Extract the [X, Y] coordinate from the center of the cell holding the provided text.  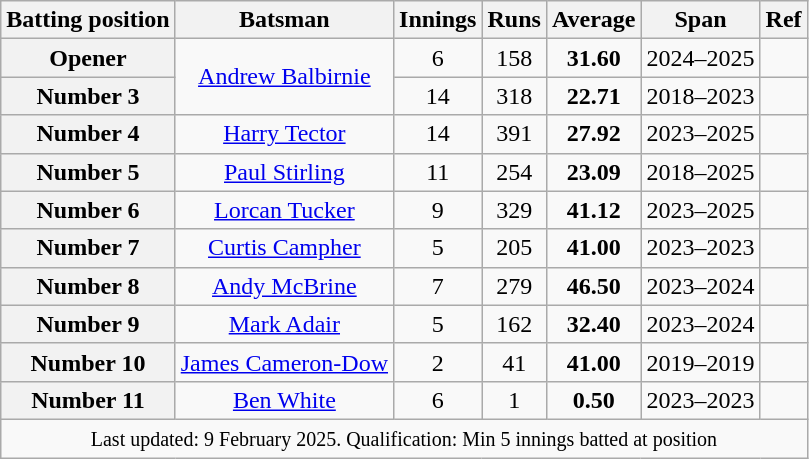
Number 8 [88, 286]
27.92 [594, 134]
James Cameron-Dow [284, 362]
Harry Tector [284, 134]
32.40 [594, 324]
Innings [438, 20]
Andrew Balbirnie [284, 77]
Runs [514, 20]
7 [438, 286]
11 [438, 172]
391 [514, 134]
Lorcan Tucker [284, 210]
205 [514, 248]
Number 6 [88, 210]
Last updated: 9 February 2025. Qualification: Min 5 innings batted at position [404, 438]
2 [438, 362]
Ref [784, 20]
23.09 [594, 172]
318 [514, 96]
Number 7 [88, 248]
2018–2025 [700, 172]
Number 5 [88, 172]
Number 3 [88, 96]
254 [514, 172]
Andy McBrine [284, 286]
329 [514, 210]
162 [514, 324]
1 [514, 400]
Batting position [88, 20]
0.50 [594, 400]
Span [700, 20]
Number 10 [88, 362]
2024–2025 [700, 58]
Average [594, 20]
Opener [88, 58]
Number 11 [88, 400]
2019–2019 [700, 362]
31.60 [594, 58]
Mark Adair [284, 324]
Batsman [284, 20]
Ben White [284, 400]
279 [514, 286]
158 [514, 58]
22.71 [594, 96]
Number 9 [88, 324]
Number 4 [88, 134]
2018–2023 [700, 96]
41.12 [594, 210]
9 [438, 210]
Paul Stirling [284, 172]
Curtis Campher [284, 248]
41 [514, 362]
46.50 [594, 286]
